Search for the cell housing the specified text and yield its [X, Y] center coordinate. 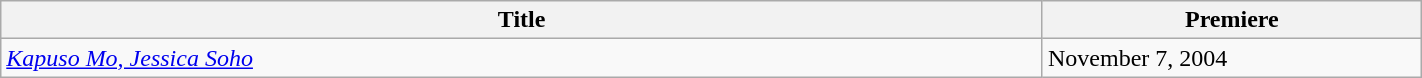
November 7, 2004 [1232, 58]
Title [522, 20]
Premiere [1232, 20]
Kapuso Mo, Jessica Soho [522, 58]
